Detect which cell encompasses the target text, then output its (x, y) center coordinate. 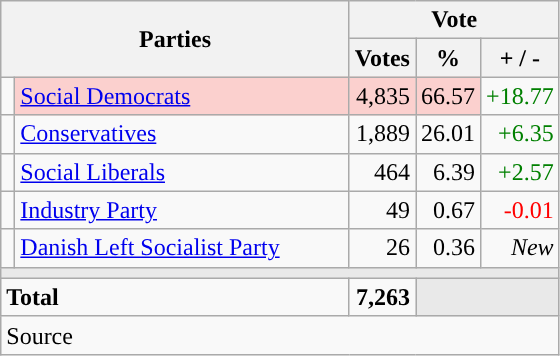
+18.77 (520, 96)
New (520, 248)
49 (382, 210)
4,835 (382, 96)
Source (280, 335)
Danish Left Socialist Party (182, 248)
Parties (176, 39)
0.36 (448, 248)
-0.01 (520, 210)
+2.57 (520, 172)
26 (382, 248)
0.67 (448, 210)
26.01 (448, 134)
464 (382, 172)
Vote (454, 20)
Industry Party (182, 210)
66.57 (448, 96)
+ / - (520, 58)
Total (176, 297)
Votes (382, 58)
1,889 (382, 134)
7,263 (382, 297)
% (448, 58)
Social Liberals (182, 172)
+6.35 (520, 134)
Social Democrats (182, 96)
6.39 (448, 172)
Conservatives (182, 134)
